Determine the (x, y) coordinate at the center of the cell enclosing the given text.  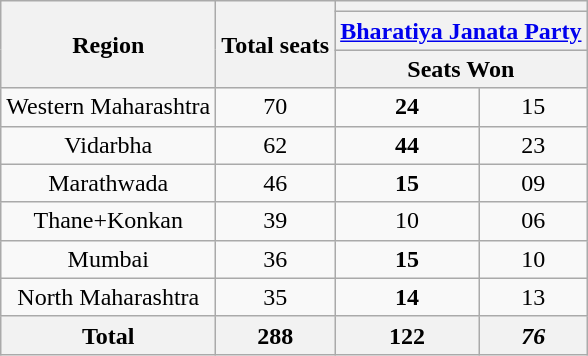
Marathwada (108, 183)
13 (533, 297)
Total (108, 335)
39 (276, 221)
70 (276, 107)
288 (276, 335)
Seats Won (461, 69)
Bharatiya Janata Party (461, 31)
Mumbai (108, 259)
Western Maharashtra (108, 107)
35 (276, 297)
09 (533, 183)
Total seats (276, 44)
24 (408, 107)
44 (408, 145)
06 (533, 221)
36 (276, 259)
76 (533, 335)
Vidarbha (108, 145)
North Maharashtra (108, 297)
46 (276, 183)
Region (108, 44)
Thane+Konkan (108, 221)
14 (408, 297)
23 (533, 145)
62 (276, 145)
122 (408, 335)
